Identify which cell holds the provided text, then report its [X, Y] central coordinate. 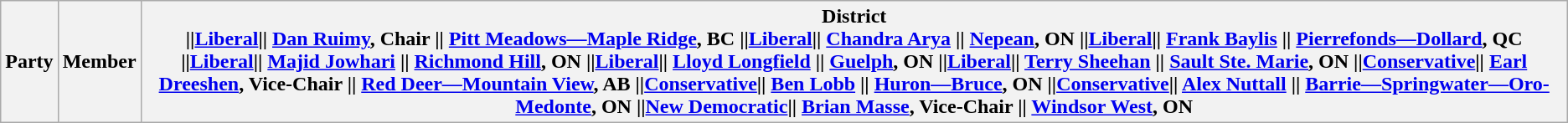
Member [99, 62]
Party [29, 62]
